Locate the cell with the specified text and output its [X, Y] center coordinate. 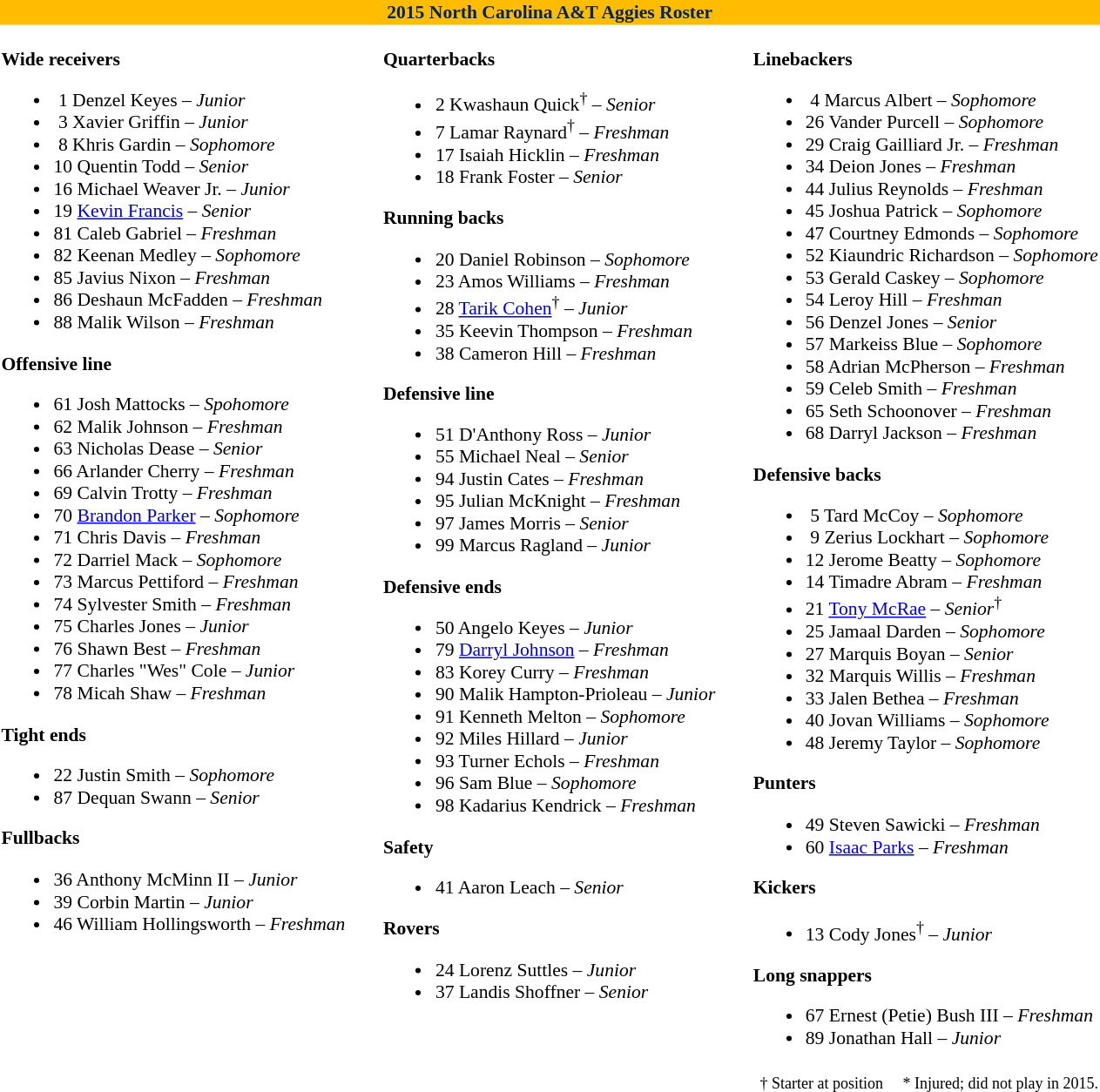
2015 North Carolina A&T Aggies Roster [550, 12]
